Extract the [x, y] coordinate from the center of the cell holding the provided text.  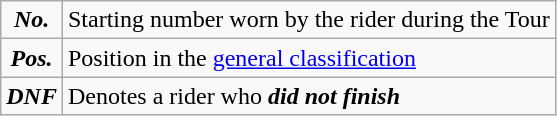
DNF [32, 96]
Denotes a rider who did not finish [308, 96]
No. [32, 20]
Position in the general classification [308, 58]
Pos. [32, 58]
Starting number worn by the rider during the Tour [308, 20]
